Output the (X, Y) coordinate of the center of the cell containing the given text.  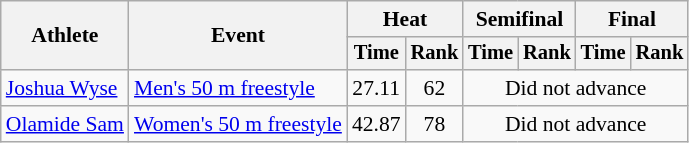
Event (238, 36)
Heat (405, 19)
Olamide Sam (65, 124)
62 (435, 88)
Semifinal (519, 19)
78 (435, 124)
42.87 (376, 124)
27.11 (376, 88)
Joshua Wyse (65, 88)
Women's 50 m freestyle (238, 124)
Athlete (65, 36)
Men's 50 m freestyle (238, 88)
Final (632, 19)
